For the text-containing cell, return its midpoint in (x, y) coordinate format. 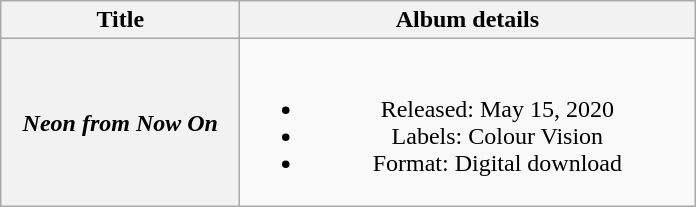
Album details (468, 20)
Released: May 15, 2020Labels: Colour VisionFormat: Digital download (468, 122)
Neon from Now On (120, 122)
Title (120, 20)
